Pinpoint the cell where the given text exists, returning its (X, Y) midpoint coordinate. 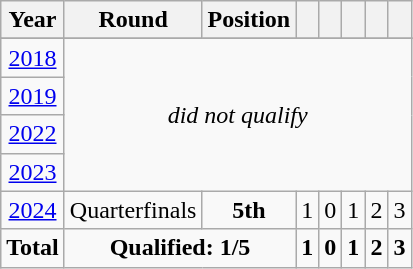
did not qualify (238, 115)
2024 (33, 210)
Year (33, 20)
Round (133, 20)
2019 (33, 96)
2022 (33, 134)
2018 (33, 58)
Qualified: 1/5 (180, 248)
Position (249, 20)
Total (33, 248)
Quarterfinals (133, 210)
5th (249, 210)
2023 (33, 172)
